Locate the cell with the specified text and output its (X, Y) center coordinate. 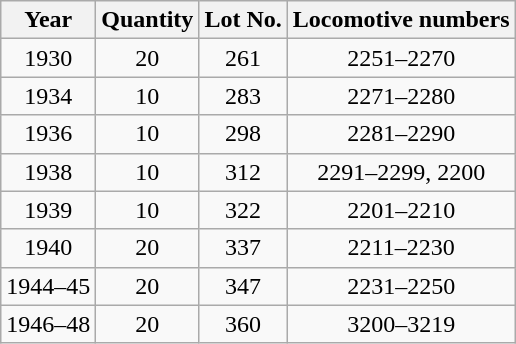
Year (48, 20)
283 (243, 96)
Quantity (148, 20)
1938 (48, 172)
2291–2299, 2200 (401, 172)
1944–45 (48, 286)
347 (243, 286)
3200–3219 (401, 324)
1930 (48, 58)
1940 (48, 248)
Lot No. (243, 20)
Locomotive numbers (401, 20)
298 (243, 134)
2201–2210 (401, 210)
337 (243, 248)
2231–2250 (401, 286)
2271–2280 (401, 96)
312 (243, 172)
360 (243, 324)
1946–48 (48, 324)
261 (243, 58)
1936 (48, 134)
1934 (48, 96)
2281–2290 (401, 134)
1939 (48, 210)
2211–2230 (401, 248)
2251–2270 (401, 58)
322 (243, 210)
